Scan for the cell matching the given text and deliver its (x, y) coordinate at center. 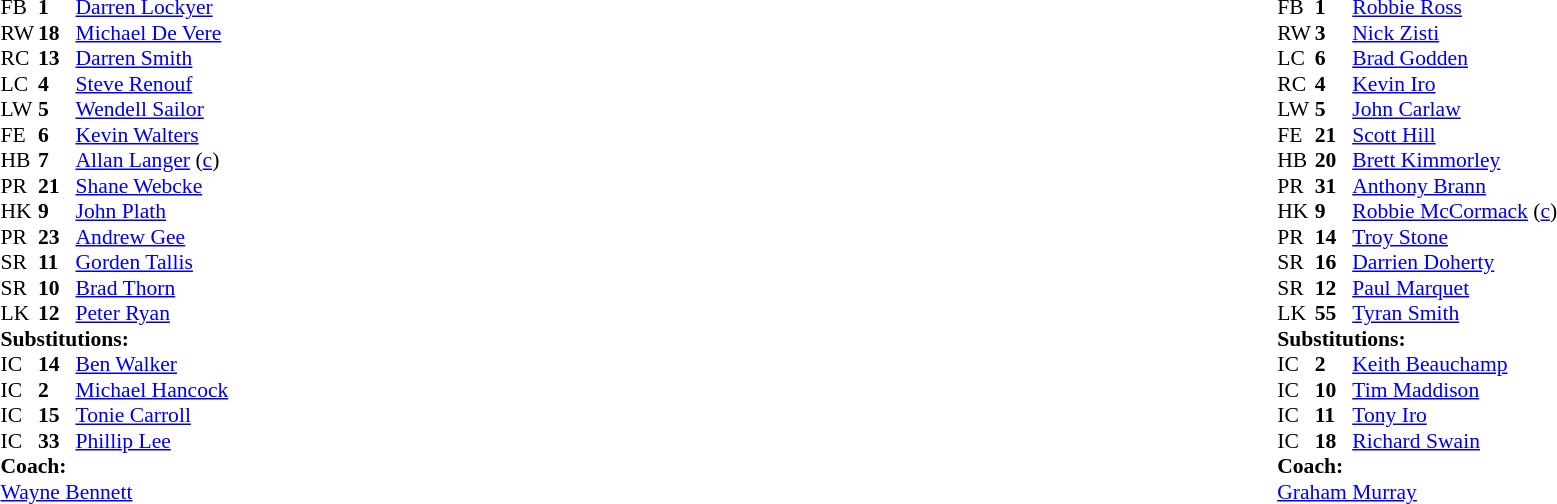
55 (1334, 313)
Anthony Brann (1454, 186)
Kevin Iro (1454, 84)
Tyran Smith (1454, 313)
Nick Zisti (1454, 33)
20 (1334, 161)
Michael De Vere (152, 33)
Andrew Gee (152, 237)
33 (57, 441)
Darrien Doherty (1454, 263)
15 (57, 415)
Michael Hancock (152, 390)
Peter Ryan (152, 313)
Richard Swain (1454, 441)
John Carlaw (1454, 109)
Brad Thorn (152, 288)
Paul Marquet (1454, 288)
Brett Kimmorley (1454, 161)
Troy Stone (1454, 237)
Kevin Walters (152, 135)
13 (57, 59)
31 (1334, 186)
23 (57, 237)
Tim Maddison (1454, 390)
7 (57, 161)
Shane Webcke (152, 186)
Scott Hill (1454, 135)
Brad Godden (1454, 59)
Tony Iro (1454, 415)
Allan Langer (c) (152, 161)
Keith Beauchamp (1454, 365)
3 (1334, 33)
Tonie Carroll (152, 415)
Robbie McCormack (c) (1454, 211)
Ben Walker (152, 365)
Darren Smith (152, 59)
Gorden Tallis (152, 263)
16 (1334, 263)
Phillip Lee (152, 441)
Steve Renouf (152, 84)
Wendell Sailor (152, 109)
John Plath (152, 211)
